Locate the cell with the specified text and output its [X, Y] center coordinate. 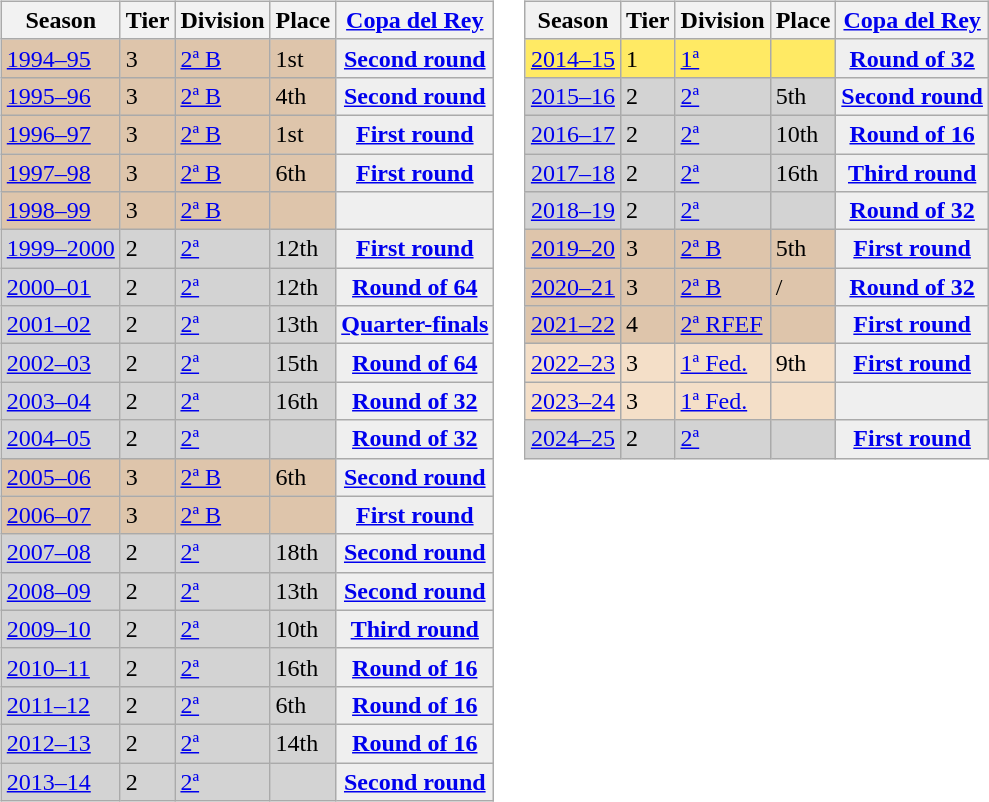
1997–98 [60, 173]
2023–24 [572, 401]
2003–04 [60, 401]
1 [648, 58]
15th [303, 363]
1996–97 [60, 134]
2004–05 [60, 439]
18th [303, 553]
2010–11 [60, 667]
2005–06 [60, 477]
4th [303, 96]
1994–95 [60, 58]
2ª RFEF [722, 325]
2024–25 [572, 439]
2022–23 [572, 363]
1995–96 [60, 96]
2009–10 [60, 629]
4 [648, 325]
2020–21 [572, 287]
2017–18 [572, 173]
2008–09 [60, 591]
1998–99 [60, 211]
1ª [722, 58]
2000–01 [60, 287]
2002–03 [60, 363]
2015–16 [572, 96]
2012–13 [60, 743]
2011–12 [60, 705]
Quarter-finals [415, 325]
2001–02 [60, 325]
14th [303, 743]
1999–2000 [60, 249]
2019–20 [572, 249]
2021–22 [572, 325]
2006–07 [60, 515]
2013–14 [60, 781]
/ [803, 287]
2014–15 [572, 58]
2007–08 [60, 553]
2018–19 [572, 211]
2016–17 [572, 134]
9th [803, 363]
